Find where the given text appears and provide that cell's center as (x, y) coordinate. 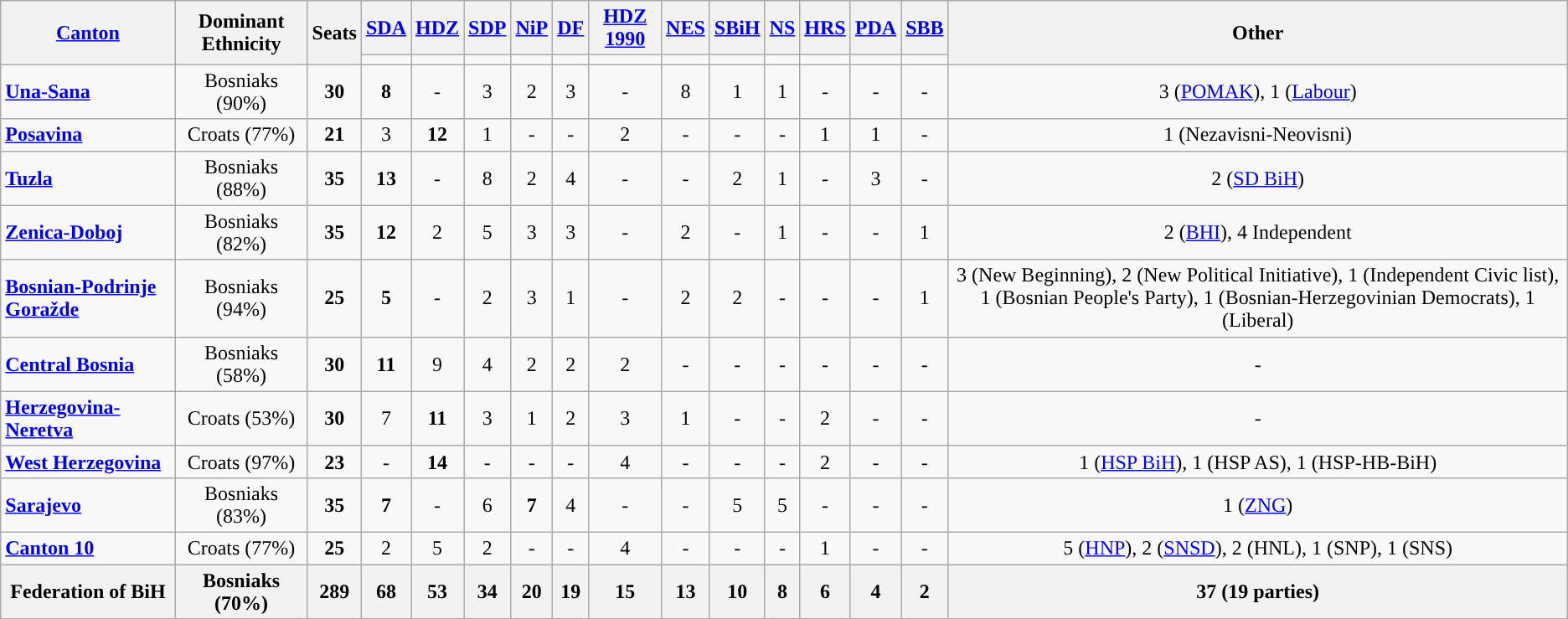
SBiH (737, 28)
HDZ (437, 28)
9 (437, 364)
Croats (53%) (241, 419)
Tuzla (88, 178)
Herzegovina-Neretva (88, 419)
23 (334, 462)
NES (686, 28)
Bosniaks (58%) (241, 364)
Sarajevo (88, 504)
NS (782, 28)
Seats (334, 33)
Bosniaks (82%) (241, 233)
PDA (875, 28)
DF (571, 28)
HRS (825, 28)
19 (571, 591)
1 (ZNG) (1258, 504)
1 (Nezavisni-Neovisni) (1258, 135)
Other (1258, 33)
3 (POMAK), 1 (Labour) (1258, 92)
HDZ 1990 (625, 28)
Bosniaks (70%) (241, 591)
Federation of BiH (88, 591)
20 (532, 591)
Canton (88, 33)
Bosnian-Podrinje Goražde (88, 298)
Bosniaks (88%) (241, 178)
15 (625, 591)
68 (385, 591)
NiP (532, 28)
289 (334, 591)
21 (334, 135)
Zenica-Doboj (88, 233)
2 (SD BiH) (1258, 178)
Central Bosnia (88, 364)
37 (19 parties) (1258, 591)
53 (437, 591)
SDA (385, 28)
West Herzegovina (88, 462)
SDP (487, 28)
5 (HNP), 2 (SNSD), 2 (HNL), 1 (SNP), 1 (SNS) (1258, 548)
10 (737, 591)
1 (HSP BiH), 1 (HSP AS), 1 (HSP-HB-BiH) (1258, 462)
Posavina (88, 135)
Bosniaks (90%) (241, 92)
Bosniaks (83%) (241, 504)
Bosniaks (94%) (241, 298)
Una-Sana (88, 92)
Dominant Ethnicity (241, 33)
34 (487, 591)
Croats (97%) (241, 462)
2 (BHI), 4 Independent (1258, 233)
14 (437, 462)
SBB (925, 28)
Canton 10 (88, 548)
